Extract the [X, Y] coordinate from the center of the cell holding the provided text.  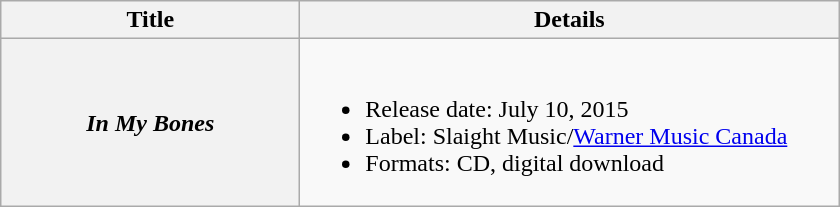
In My Bones [150, 122]
Title [150, 20]
Release date: July 10, 2015Label: Slaight Music/Warner Music CanadaFormats: CD, digital download [570, 122]
Details [570, 20]
